Return (X, Y) of the center of cell containing provided text 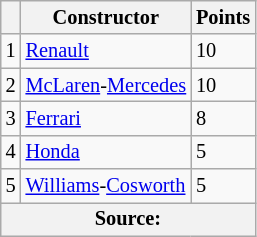
Source: (128, 219)
Points (223, 17)
Honda (106, 152)
2 (11, 85)
Ferrari (106, 118)
1 (11, 51)
Renault (106, 51)
McLaren-Mercedes (106, 85)
8 (223, 118)
4 (11, 152)
Williams-Cosworth (106, 186)
Constructor (106, 17)
3 (11, 118)
